Find where the given text appears and provide that cell's center as [x, y] coordinate. 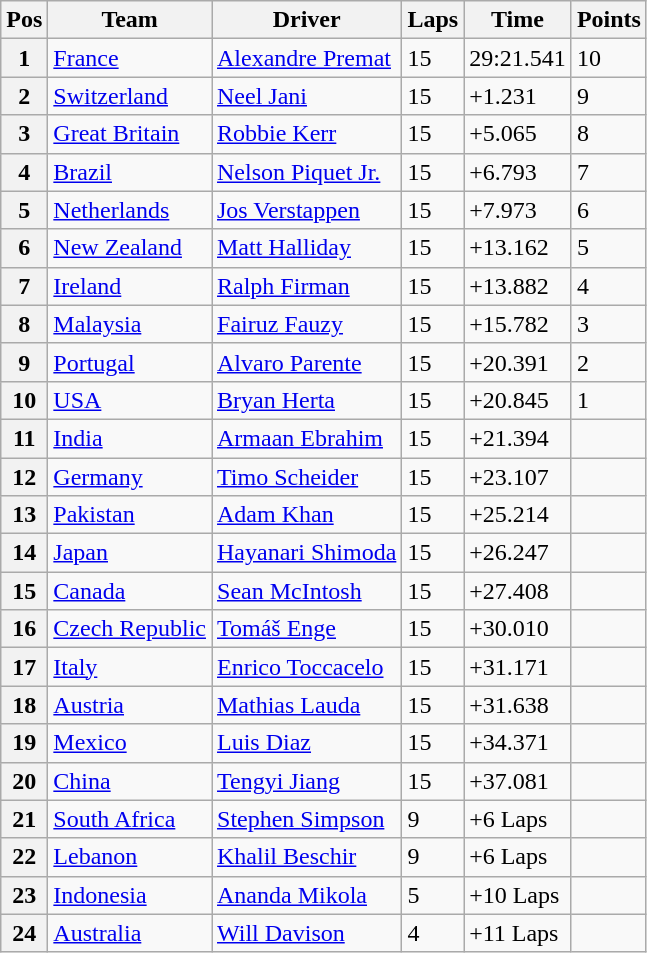
France [130, 58]
Sean McIntosh [307, 591]
Laps [433, 20]
Armaan Ebrahim [307, 438]
Luis Diaz [307, 743]
China [130, 781]
+5.065 [518, 134]
Malaysia [130, 324]
19 [24, 743]
11 [24, 438]
Austria [130, 705]
Stephen Simpson [307, 819]
Great Britain [130, 134]
18 [24, 705]
Ralph Firman [307, 286]
+26.247 [518, 553]
20 [24, 781]
+25.214 [518, 515]
Bryan Herta [307, 400]
+11 Laps [518, 933]
India [130, 438]
Lebanon [130, 857]
Timo Scheider [307, 477]
29:21.541 [518, 58]
21 [24, 819]
Robbie Kerr [307, 134]
Germany [130, 477]
+37.081 [518, 781]
13 [24, 515]
Brazil [130, 172]
Enrico Toccacelo [307, 667]
Pos [24, 20]
Adam Khan [307, 515]
Tomáš Enge [307, 629]
Will Davison [307, 933]
+10 Laps [518, 895]
Hayanari Shimoda [307, 553]
+6.793 [518, 172]
Tengyi Jiang [307, 781]
Portugal [130, 362]
Time [518, 20]
Matt Halliday [307, 248]
Italy [130, 667]
+20.845 [518, 400]
Netherlands [130, 210]
+23.107 [518, 477]
Switzerland [130, 96]
+30.010 [518, 629]
+34.371 [518, 743]
+21.394 [518, 438]
Mathias Lauda [307, 705]
Canada [130, 591]
23 [24, 895]
Khalil Beschir [307, 857]
12 [24, 477]
+20.391 [518, 362]
22 [24, 857]
USA [130, 400]
+13.162 [518, 248]
Fairuz Fauzy [307, 324]
South Africa [130, 819]
+13.882 [518, 286]
Jos Verstappen [307, 210]
+31.638 [518, 705]
New Zealand [130, 248]
24 [24, 933]
Points [608, 20]
+15.782 [518, 324]
Driver [307, 20]
Alexandre Premat [307, 58]
Team [130, 20]
14 [24, 553]
+1.231 [518, 96]
Australia [130, 933]
+27.408 [518, 591]
Nelson Piquet Jr. [307, 172]
Alvaro Parente [307, 362]
Ananda Mikola [307, 895]
Czech Republic [130, 629]
+31.171 [518, 667]
17 [24, 667]
Pakistan [130, 515]
16 [24, 629]
Mexico [130, 743]
+7.973 [518, 210]
Indonesia [130, 895]
Japan [130, 553]
Neel Jani [307, 96]
Ireland [130, 286]
